From the cell containing the given text, extract its center point as [X, Y] coordinate. 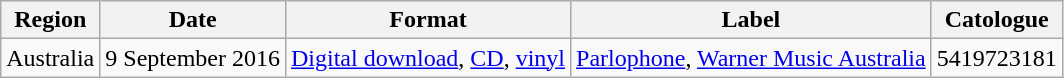
Region [50, 20]
Format [428, 20]
5419723181 [996, 58]
Australia [50, 58]
Label [752, 20]
9 September 2016 [193, 58]
Catologue [996, 20]
Digital download, CD, vinyl [428, 58]
Date [193, 20]
Parlophone, Warner Music Australia [752, 58]
